Pinpoint the cell where the given text exists, returning its [X, Y] midpoint coordinate. 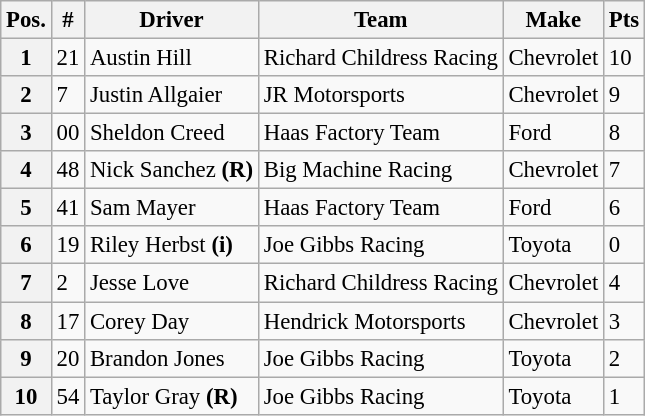
17 [68, 321]
Nick Sanchez (R) [172, 170]
21 [68, 58]
# [68, 20]
Team [380, 20]
JR Motorsports [380, 95]
41 [68, 208]
Brandon Jones [172, 358]
Corey Day [172, 321]
54 [68, 396]
Sam Mayer [172, 208]
Taylor Gray (R) [172, 396]
Riley Herbst (i) [172, 245]
Make [553, 20]
Jesse Love [172, 283]
00 [68, 133]
Driver [172, 20]
Hendrick Motorsports [380, 321]
Justin Allgaier [172, 95]
20 [68, 358]
Pts [624, 20]
Big Machine Racing [380, 170]
19 [68, 245]
Austin Hill [172, 58]
48 [68, 170]
0 [624, 245]
5 [26, 208]
Sheldon Creed [172, 133]
Pos. [26, 20]
